Find where the given text appears and provide that cell's center as (X, Y) coordinate. 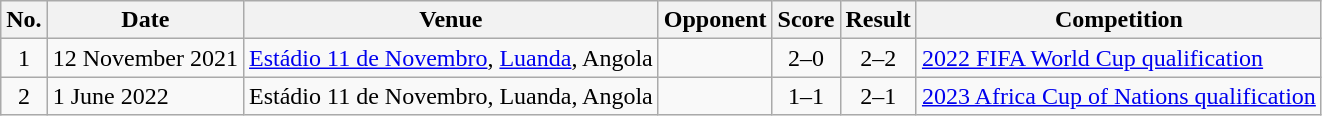
12 November 2021 (145, 58)
2022 FIFA World Cup qualification (1118, 58)
Score (806, 20)
Date (145, 20)
1–1 (806, 96)
2 (24, 96)
1 (24, 58)
2023 Africa Cup of Nations qualification (1118, 96)
Result (878, 20)
Competition (1118, 20)
2–2 (878, 58)
Opponent (715, 20)
No. (24, 20)
Venue (452, 20)
1 June 2022 (145, 96)
2–1 (878, 96)
2–0 (806, 58)
